Find where the given text appears and provide that cell's center as [x, y] coordinate. 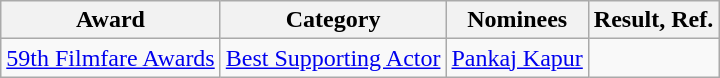
Best Supporting Actor [333, 58]
Nominees [517, 20]
Result, Ref. [653, 20]
Category [333, 20]
59th Filmfare Awards [110, 58]
Pankaj Kapur [517, 58]
Award [110, 20]
